Provide the (x, y) coordinate of the cell's center where the given text is located.  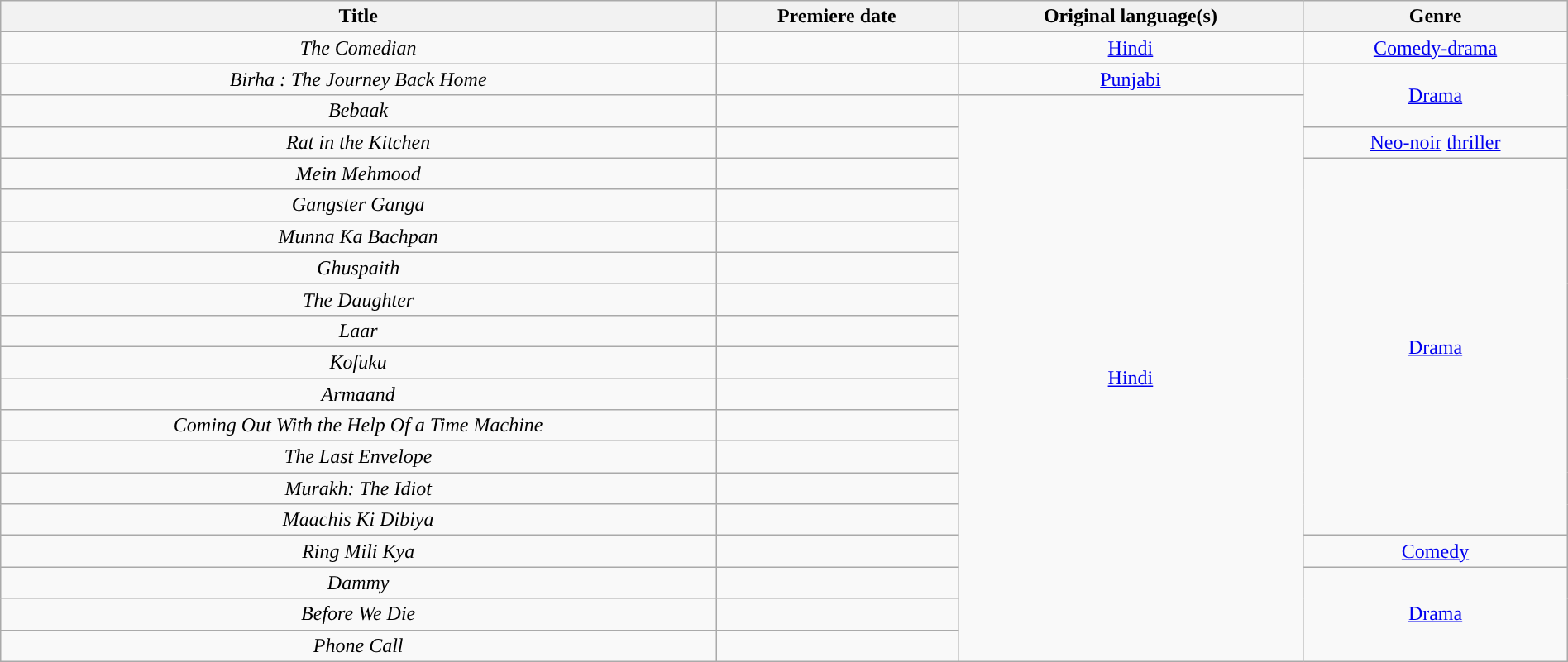
Neo-noir thriller (1436, 142)
Maachis Ki Dibiya (359, 520)
Coming Out With the Help Of a Time Machine (359, 426)
Birha : The Journey Back Home (359, 79)
The Daughter (359, 299)
Mein Mehmood (359, 174)
Kofuku (359, 362)
Laar (359, 331)
Title (359, 17)
Gangster Ganga (359, 205)
The Comedian (359, 48)
Before We Die (359, 614)
Comedy (1436, 551)
Armaand (359, 394)
Ring Mili Kya (359, 551)
Rat in the Kitchen (359, 142)
The Last Envelope (359, 457)
Bebaak (359, 111)
Genre (1436, 17)
Original language(s) (1131, 17)
Comedy-drama (1436, 48)
Phone Call (359, 645)
Dammy (359, 583)
Ghuspaith (359, 268)
Punjabi (1131, 79)
Murakh: The Idiot (359, 488)
Premiere date (837, 17)
Munna Ka Bachpan (359, 236)
